Locate the cell with the specified text and output its [X, Y] center coordinate. 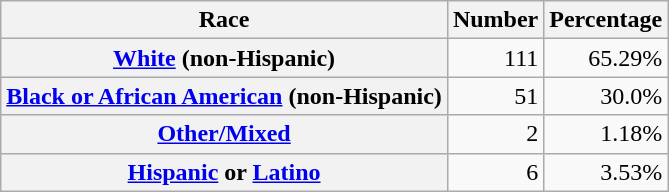
6 [495, 172]
Hispanic or Latino [224, 172]
1.18% [606, 134]
111 [495, 58]
51 [495, 96]
Other/Mixed [224, 134]
Percentage [606, 20]
30.0% [606, 96]
Black or African American (non-Hispanic) [224, 96]
White (non-Hispanic) [224, 58]
65.29% [606, 58]
Number [495, 20]
3.53% [606, 172]
2 [495, 134]
Race [224, 20]
